Output the [x, y] coordinate of the center of the cell containing the given text.  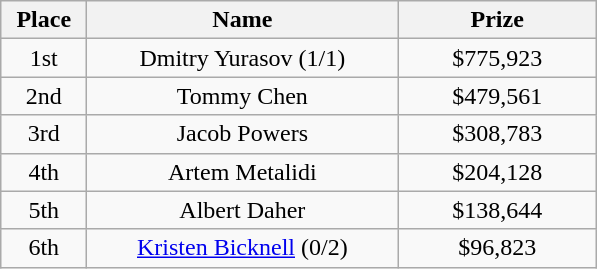
5th [44, 210]
Albert Daher [242, 210]
$479,561 [498, 96]
Place [44, 20]
Kristen Bicknell (0/2) [242, 248]
3rd [44, 134]
Prize [498, 20]
4th [44, 172]
2nd [44, 96]
$96,823 [498, 248]
Artem Metalidi [242, 172]
Name [242, 20]
Jacob Powers [242, 134]
Dmitry Yurasov (1/1) [242, 58]
6th [44, 248]
$308,783 [498, 134]
$138,644 [498, 210]
1st [44, 58]
$775,923 [498, 58]
Tommy Chen [242, 96]
$204,128 [498, 172]
